Find where the given text appears and provide that cell's center as [X, Y] coordinate. 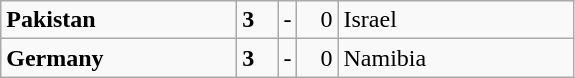
Israel [456, 20]
Germany [119, 58]
Pakistan [119, 20]
Namibia [456, 58]
